Output the (X, Y) coordinate of the center of the cell containing the given text.  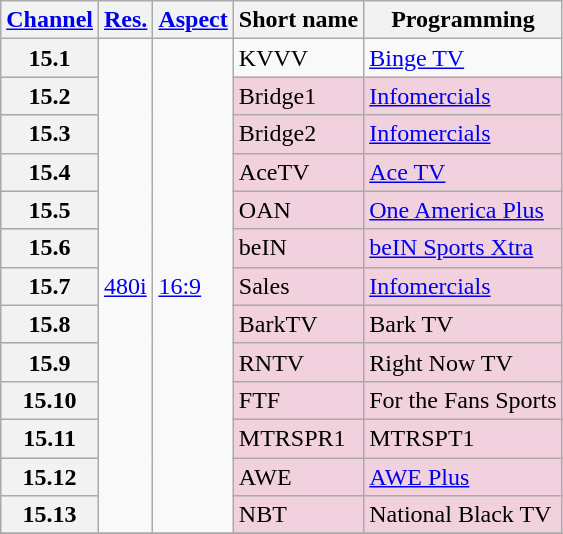
AWE Plus (463, 477)
BarkTV (298, 324)
Bridge1 (298, 96)
OAN (298, 210)
15.1 (50, 58)
Res. (126, 20)
Right Now TV (463, 362)
beIN (298, 248)
RNTV (298, 362)
15.5 (50, 210)
One America Plus (463, 210)
AceTV (298, 172)
15.8 (50, 324)
Short name (298, 20)
MTRSPT1 (463, 438)
15.11 (50, 438)
15.6 (50, 248)
15.2 (50, 96)
15.9 (50, 362)
15.12 (50, 477)
15.13 (50, 515)
beIN Sports Xtra (463, 248)
FTF (298, 400)
15.7 (50, 286)
Bridge2 (298, 134)
Aspect (193, 20)
480i (126, 286)
Ace TV (463, 172)
Channel (50, 20)
National Black TV (463, 515)
15.10 (50, 400)
15.4 (50, 172)
For the Fans Sports (463, 400)
KVVV (298, 58)
16:9 (193, 286)
Binge TV (463, 58)
Sales (298, 286)
MTRSPR1 (298, 438)
NBT (298, 515)
15.3 (50, 134)
Bark TV (463, 324)
AWE (298, 477)
Programming (463, 20)
